Return the (x, y) coordinate for the center point of the cell that contains the specified text.  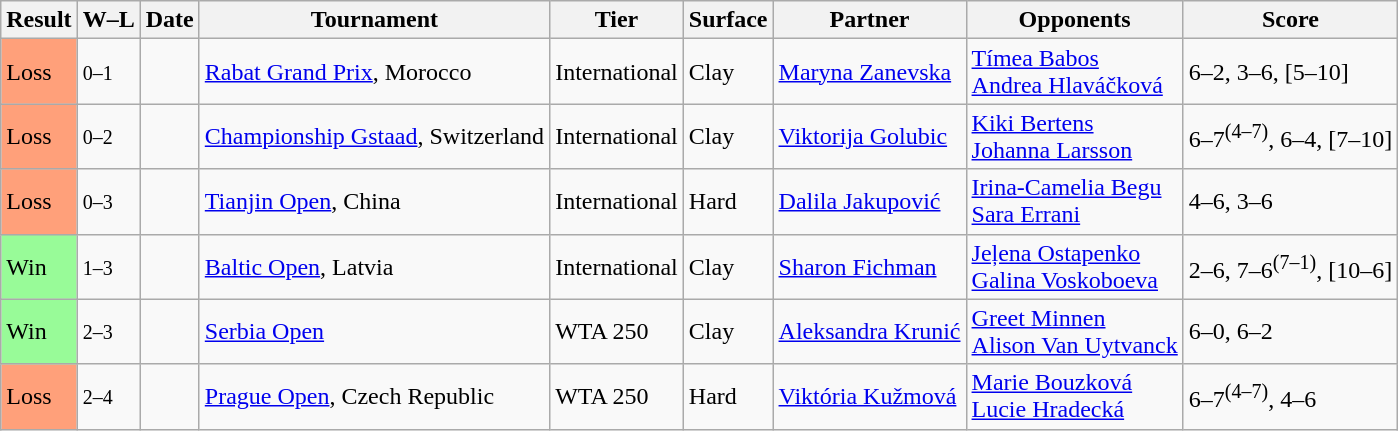
0–3 (108, 202)
Championship Gstaad, Switzerland (374, 136)
Score (1290, 20)
Partner (870, 20)
6–7(4–7), 6–4, [7–10] (1290, 136)
Irina-Camelia Begu Sara Errani (1074, 202)
Tímea Babos Andrea Hlaváčková (1074, 72)
Greet Minnen Alison Van Uytvanck (1074, 332)
6–2, 3–6, [5–10] (1290, 72)
6–0, 6–2 (1290, 332)
Result (39, 20)
Tier (617, 20)
0–2 (108, 136)
2–3 (108, 332)
Serbia Open (374, 332)
2–4 (108, 396)
Prague Open, Czech Republic (374, 396)
Rabat Grand Prix, Morocco (374, 72)
W–L (108, 20)
4–6, 3–6 (1290, 202)
Jeļena Ostapenko Galina Voskoboeva (1074, 266)
Tianjin Open, China (374, 202)
1–3 (108, 266)
Tournament (374, 20)
Baltic Open, Latvia (374, 266)
Date (170, 20)
Marie Bouzková Lucie Hradecká (1074, 396)
Dalila Jakupović (870, 202)
Viktória Kužmová (870, 396)
Sharon Fichman (870, 266)
Surface (728, 20)
Aleksandra Krunić (870, 332)
2–6, 7–6(7–1), [10–6] (1290, 266)
Maryna Zanevska (870, 72)
Kiki Bertens Johanna Larsson (1074, 136)
Opponents (1074, 20)
Viktorija Golubic (870, 136)
6–7(4–7), 4–6 (1290, 396)
0–1 (108, 72)
